Extract the (X, Y) coordinate from the center of the cell holding the provided text.  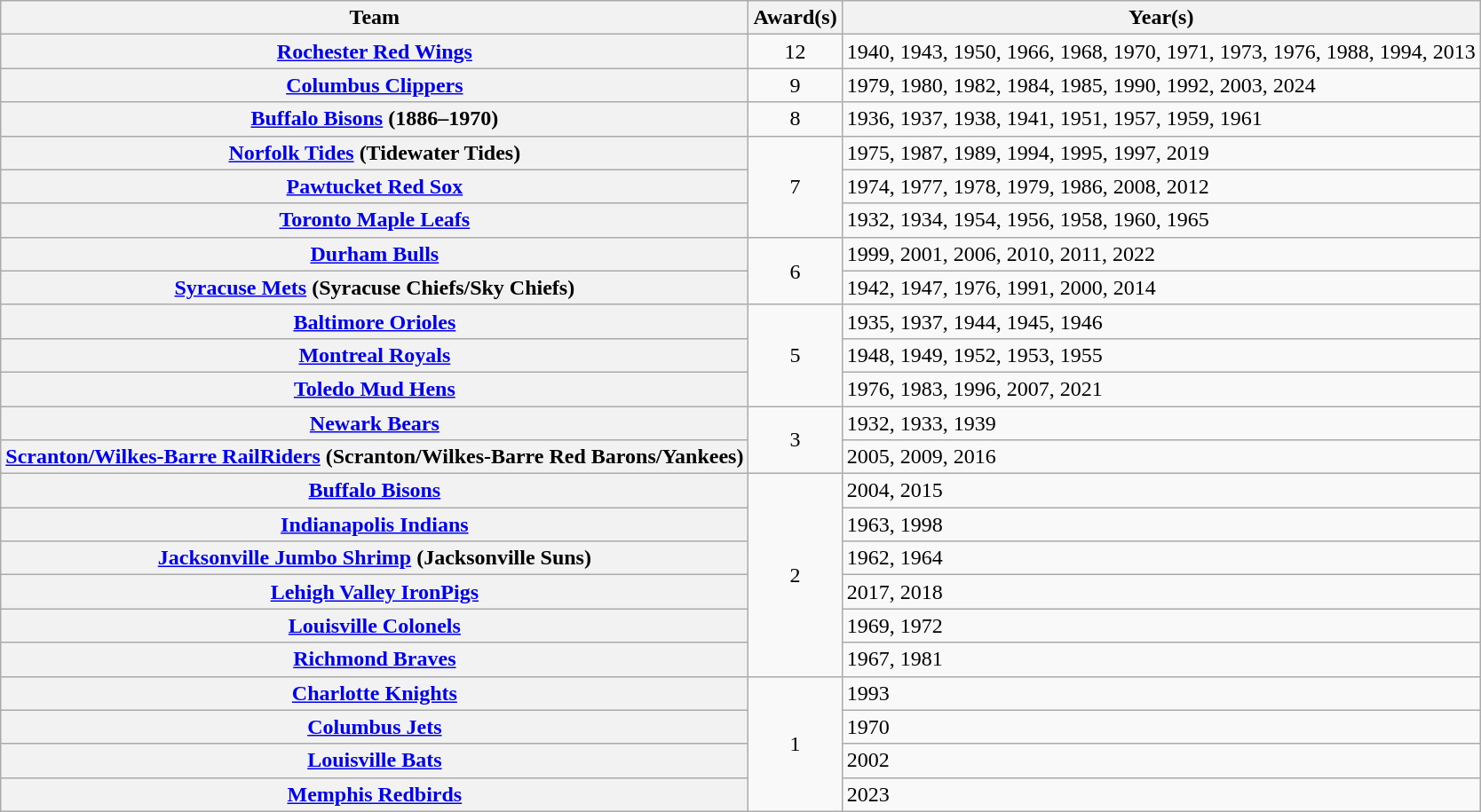
12 (796, 51)
Buffalo Bisons (375, 491)
3 (796, 440)
1932, 1933, 1939 (1161, 423)
1969, 1972 (1161, 626)
1948, 1949, 1952, 1953, 1955 (1161, 355)
1936, 1937, 1938, 1941, 1951, 1957, 1959, 1961 (1161, 119)
Rochester Red Wings (375, 51)
1999, 2001, 2006, 2010, 2011, 2022 (1161, 254)
Buffalo Bisons (1886–1970) (375, 119)
1975, 1987, 1989, 1994, 1995, 1997, 2019 (1161, 153)
1940, 1943, 1950, 1966, 1968, 1970, 1971, 1973, 1976, 1988, 1994, 2013 (1161, 51)
Montreal Royals (375, 355)
5 (796, 355)
Richmond Braves (375, 659)
Charlotte Knights (375, 693)
Team (375, 18)
Newark Bears (375, 423)
Lehigh Valley IronPigs (375, 592)
Columbus Jets (375, 727)
2017, 2018 (1161, 592)
6 (796, 271)
1932, 1934, 1954, 1956, 1958, 1960, 1965 (1161, 220)
Indianapolis Indians (375, 524)
1942, 1947, 1976, 1991, 2000, 2014 (1161, 288)
1962, 1964 (1161, 558)
1979, 1980, 1982, 1984, 1985, 1990, 1992, 2003, 2024 (1161, 85)
1974, 1977, 1978, 1979, 1986, 2008, 2012 (1161, 186)
1 (796, 744)
1963, 1998 (1161, 524)
1967, 1981 (1161, 659)
9 (796, 85)
Year(s) (1161, 18)
Memphis Redbirds (375, 794)
Jacksonville Jumbo Shrimp (Jacksonville Suns) (375, 558)
Scranton/Wilkes-Barre RailRiders (Scranton/Wilkes-Barre Red Barons/Yankees) (375, 457)
Syracuse Mets (Syracuse Chiefs/Sky Chiefs) (375, 288)
1976, 1983, 1996, 2007, 2021 (1161, 389)
Louisville Colonels (375, 626)
Norfolk Tides (Tidewater Tides) (375, 153)
2005, 2009, 2016 (1161, 457)
2 (796, 575)
Baltimore Orioles (375, 321)
Award(s) (796, 18)
Toronto Maple Leafs (375, 220)
1970 (1161, 727)
8 (796, 119)
2004, 2015 (1161, 491)
2002 (1161, 761)
Toledo Mud Hens (375, 389)
2023 (1161, 794)
1935, 1937, 1944, 1945, 1946 (1161, 321)
7 (796, 186)
Durham Bulls (375, 254)
Louisville Bats (375, 761)
1993 (1161, 693)
Pawtucket Red Sox (375, 186)
Columbus Clippers (375, 85)
